Detect which cell encompasses the target text, then output its (X, Y) center coordinate. 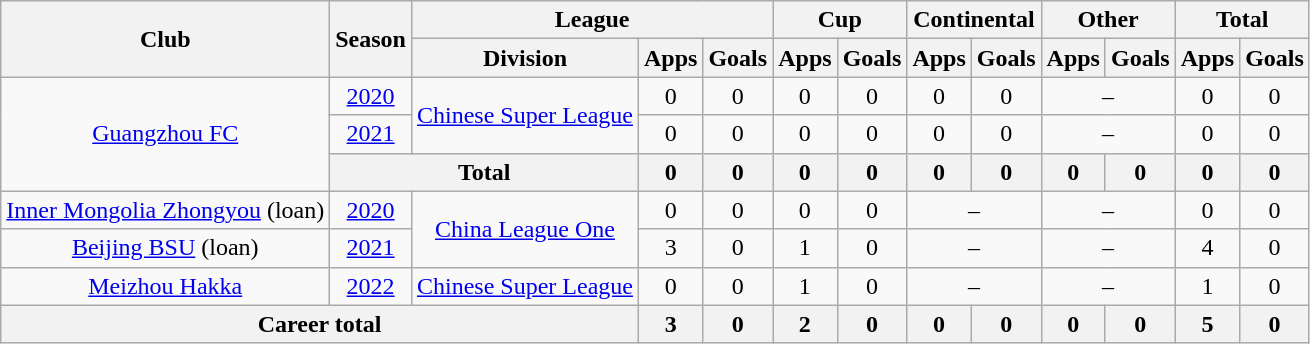
China League One (524, 229)
Season (371, 39)
Beijing BSU (loan) (166, 248)
Guangzhou FC (166, 134)
Other (1108, 20)
2 (805, 324)
2022 (371, 286)
4 (1207, 248)
Inner Mongolia Zhongyou (loan) (166, 210)
Club (166, 39)
Career total (320, 324)
Cup (840, 20)
Division (524, 58)
5 (1207, 324)
Meizhou Hakka (166, 286)
League (592, 20)
Continental (974, 20)
